Find where the given text appears and provide that cell's center as [X, Y] coordinate. 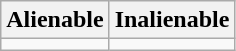
Inalienable [172, 20]
Alienable [55, 20]
